Return the [X, Y] coordinate for the center point of the cell that contains the specified text.  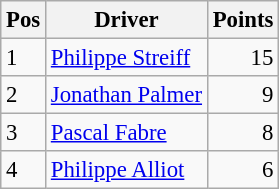
Philippe Alliot [127, 170]
Jonathan Palmer [127, 95]
2 [24, 95]
9 [242, 95]
6 [242, 170]
3 [24, 133]
Points [242, 20]
15 [242, 58]
Philippe Streiff [127, 58]
Pascal Fabre [127, 133]
Pos [24, 20]
4 [24, 170]
1 [24, 58]
8 [242, 133]
Driver [127, 20]
